Identify which cell holds the provided text, then report its (x, y) central coordinate. 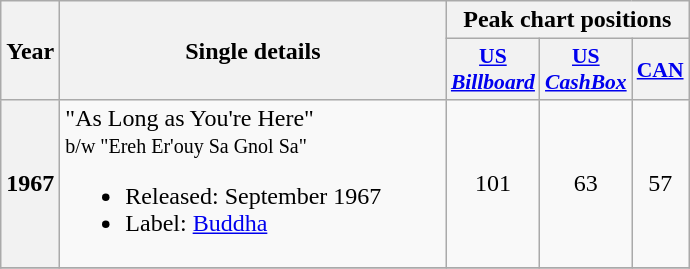
CAN (660, 70)
101 (493, 184)
63 (586, 184)
57 (660, 184)
1967 (30, 184)
Single details (253, 50)
US Billboard (493, 70)
US CashBox (586, 70)
Peak chart positions (568, 20)
"As Long as You're Here"b/w "Ereh Er'ouy Sa Gnol Sa"Released: September 1967Label: Buddha (253, 184)
Year (30, 50)
